Identify which cell holds the provided text, then report its [x, y] central coordinate. 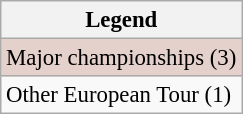
Other European Tour (1) [122, 95]
Legend [122, 20]
Major championships (3) [122, 58]
